Detect which cell encompasses the target text, then output its [X, Y] center coordinate. 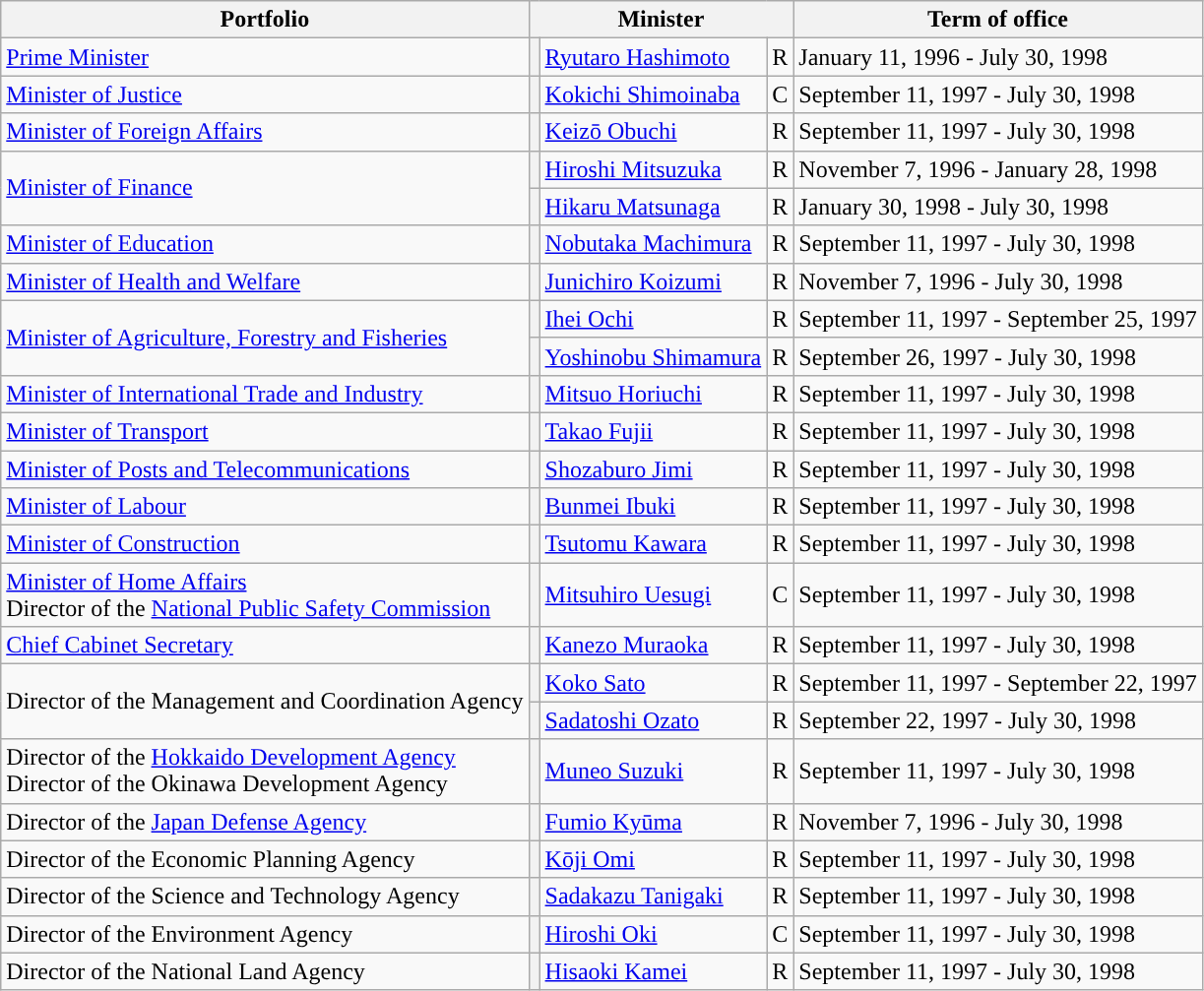
Minister [662, 20]
Hikaru Matsunaga [654, 207]
Minister of Foreign Affairs [265, 132]
Minister of Health and Welfare [265, 281]
Minister of Transport [265, 431]
September 22, 1997 - July 30, 1998 [998, 720]
Director of the Science and Technology Agency [265, 897]
Director of the Hokkaido Development Agency Director of the Okinawa Development Agency [265, 772]
Nobutaka Machimura [654, 244]
Hisaoki Kamei [654, 971]
Tsutomu Kawara [654, 544]
Muneo Suzuki [654, 772]
Minister of Construction [265, 544]
September 11, 1997 - September 22, 1997 [998, 683]
Minister of Home Affairs Director of the National Public Safety Commission [265, 594]
Fumio Kyūma [654, 822]
Yoshinobu Shimamura [654, 356]
Term of office [998, 20]
Minister of Labour [265, 507]
January 30, 1998 - July 30, 1998 [998, 207]
Kanezo Muraoka [654, 646]
Hiroshi Mitsuzuka [654, 169]
Junichiro Koizumi [654, 281]
Hiroshi Oki [654, 934]
Chief Cabinet Secretary [265, 646]
Minister of Education [265, 244]
Minister of International Trade and Industry [265, 394]
Prime Minister [265, 57]
Sadatoshi Ozato [654, 720]
Director of the Management and Coordination Agency [265, 702]
November 7, 1996 - January 28, 1998 [998, 169]
Minister of Justice [265, 94]
Ryutaro Hashimoto [654, 57]
Director of the Economic Planning Agency [265, 859]
Director of the Japan Defense Agency [265, 822]
September 26, 1997 - July 30, 1998 [998, 356]
Takao Fujii [654, 431]
Director of the Environment Agency [265, 934]
Portfolio [265, 20]
Koko Sato [654, 683]
Kokichi Shimoinaba [654, 94]
Minister of Agriculture, Forestry and Fisheries [265, 338]
Minister of Posts and Telecommunications [265, 469]
Ihei Ochi [654, 319]
Director of the National Land Agency [265, 971]
September 11, 1997 - September 25, 1997 [998, 319]
Keizō Obuchi [654, 132]
Kōji Omi [654, 859]
Shozaburo Jimi [654, 469]
January 11, 1996 - July 30, 1998 [998, 57]
Mitsuo Horiuchi [654, 394]
Minister of Finance [265, 188]
Bunmei Ibuki [654, 507]
Mitsuhiro Uesugi [654, 594]
Sadakazu Tanigaki [654, 897]
